Scan for the cell matching the given text and deliver its [x, y] coordinate at center. 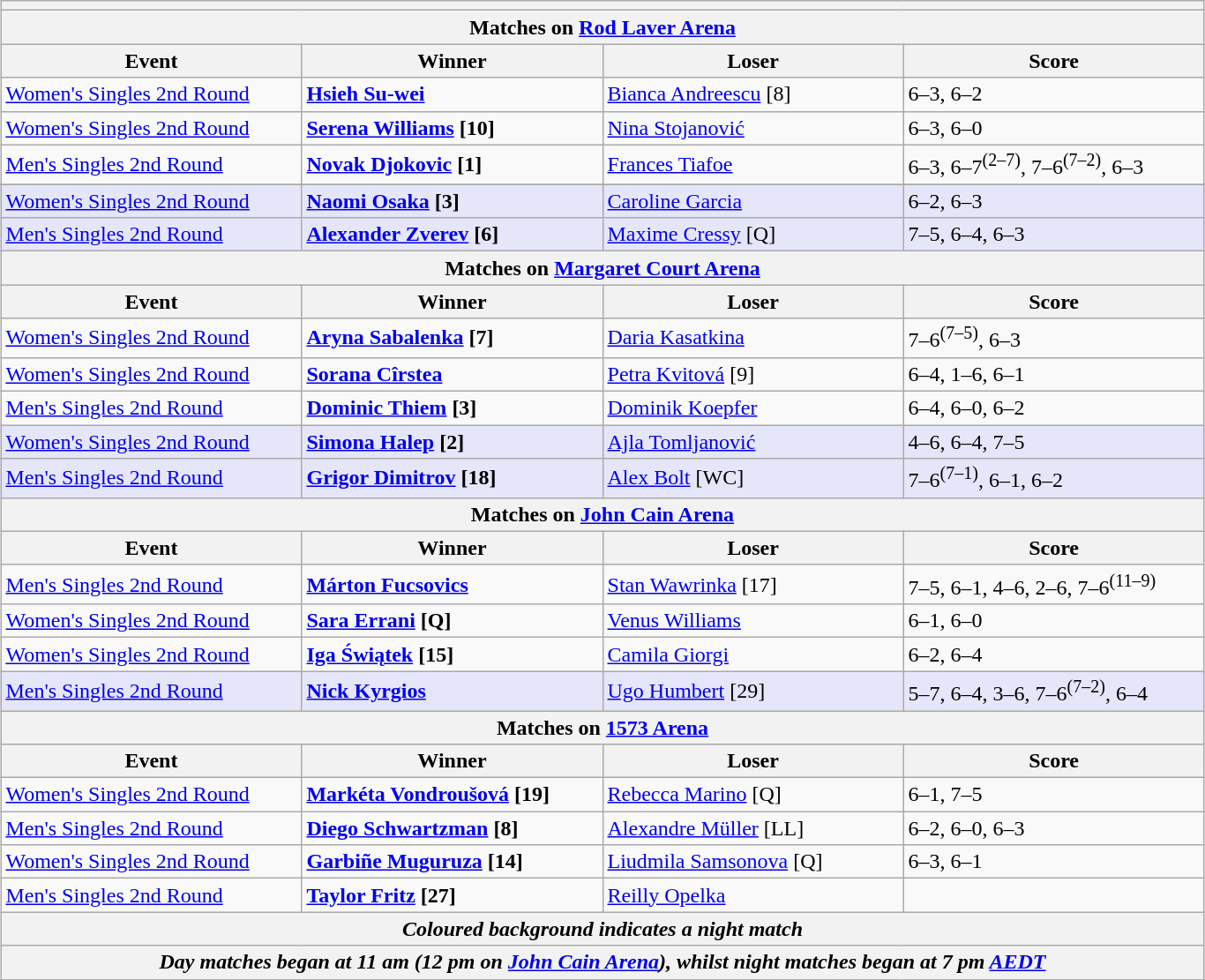
Matches on Rod Laver Arena [602, 27]
7–5, 6–1, 4–6, 2–6, 7–6(11–9) [1053, 584]
Alex Bolt [WC] [753, 478]
Sara Errani [Q] [452, 621]
Simona Halep [2] [452, 442]
Stan Wawrinka [17] [753, 584]
Novak Djokovic [1] [452, 164]
6–2, 6–0, 6–3 [1053, 828]
7–5, 6–4, 6–3 [1053, 235]
6–3, 6–2 [1053, 94]
Bianca Andreescu [8] [753, 94]
Hsieh Su-wei [452, 94]
4–6, 6–4, 7–5 [1053, 442]
Camila Giorgi [753, 655]
6–1, 6–0 [1053, 621]
Maxime Cressy [Q] [753, 235]
6–2, 6–3 [1053, 201]
Ugo Humbert [29] [753, 692]
Nina Stojanović [753, 128]
Reilly Opelka [753, 895]
Iga Świątek [15] [452, 655]
Ajla Tomljanović [753, 442]
Petra Kvitová [9] [753, 374]
6–1, 7–5 [1053, 795]
6–4, 1–6, 6–1 [1053, 374]
7–6(7–5), 6–3 [1053, 339]
Serena Williams [10] [452, 128]
Alexander Zverev [6] [452, 235]
6–2, 6–4 [1053, 655]
Dominik Koepfer [753, 408]
7–6(7–1), 6–1, 6–2 [1053, 478]
Naomi Osaka [3] [452, 201]
Diego Schwartzman [8] [452, 828]
6–3, 6–1 [1053, 862]
Venus Williams [753, 621]
Liudmila Samsonova [Q] [753, 862]
6–3, 6–0 [1053, 128]
Alexandre Müller [LL] [753, 828]
Aryna Sabalenka [7] [452, 339]
Garbiñe Muguruza [14] [452, 862]
Matches on Margaret Court Arena [602, 268]
6–4, 6–0, 6–2 [1053, 408]
Matches on John Cain Arena [602, 514]
Caroline Garcia [753, 201]
Rebecca Marino [Q] [753, 795]
6–3, 6–7(2–7), 7–6(7–2), 6–3 [1053, 164]
Grigor Dimitrov [18] [452, 478]
Sorana Cîrstea [452, 374]
Coloured background indicates a night match [602, 929]
Daria Kasatkina [753, 339]
Nick Kyrgios [452, 692]
Márton Fucsovics [452, 584]
Taylor Fritz [27] [452, 895]
Day matches began at 11 am (12 pm on John Cain Arena), whilst night matches began at 7 pm AEDT [602, 962]
Markéta Vondroušová [19] [452, 795]
5–7, 6–4, 3–6, 7–6(7–2), 6–4 [1053, 692]
Dominic Thiem [3] [452, 408]
Matches on 1573 Arena [602, 728]
Frances Tiafoe [753, 164]
